Detect which cell encompasses the target text, then output its [x, y] center coordinate. 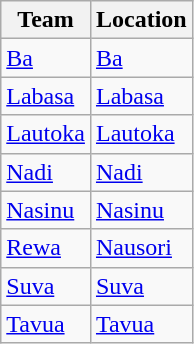
Nausori [141, 248]
Location [141, 20]
Rewa [46, 248]
Team [46, 20]
